Return the [x, y] coordinate for the center point of the cell that contains the specified text.  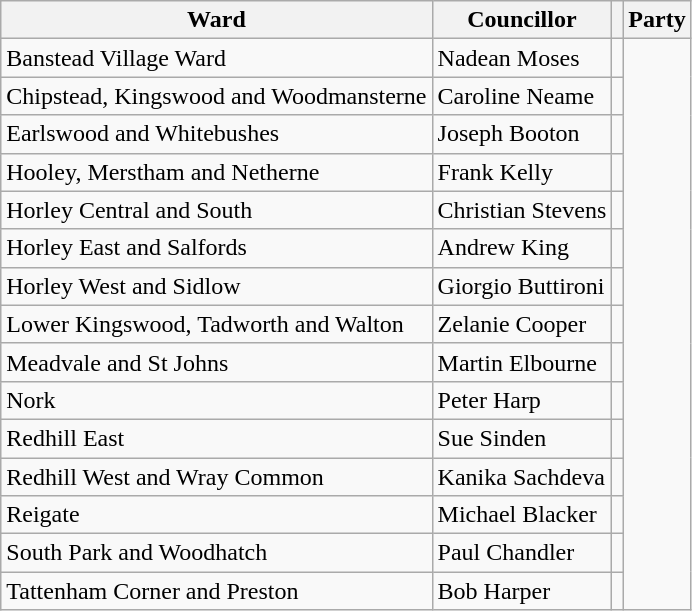
Horley West and Sidlow [216, 286]
Zelanie Cooper [522, 324]
Paul Chandler [522, 553]
Redhill West and Wray Common [216, 477]
Caroline Neame [522, 96]
Meadvale and St Johns [216, 362]
Banstead Village Ward [216, 58]
Michael Blacker [522, 515]
Kanika Sachdeva [522, 477]
Horley East and Salfords [216, 248]
Peter Harp [522, 400]
Giorgio Buttironi [522, 286]
Councillor [522, 20]
Redhill East [216, 438]
Bob Harper [522, 591]
Martin Elbourne [522, 362]
Hooley, Merstham and Netherne [216, 172]
South Park and Woodhatch [216, 553]
Andrew King [522, 248]
Tattenham Corner and Preston [216, 591]
Sue Sinden [522, 438]
Reigate [216, 515]
Christian Stevens [522, 210]
Party [657, 20]
Frank Kelly [522, 172]
Joseph Booton [522, 134]
Nadean Moses [522, 58]
Chipstead, Kingswood and Woodmansterne [216, 96]
Horley Central and South [216, 210]
Ward [216, 20]
Nork [216, 400]
Earlswood and Whitebushes [216, 134]
Lower Kingswood, Tadworth and Walton [216, 324]
